For the text-containing cell, return its midpoint in [x, y] coordinate format. 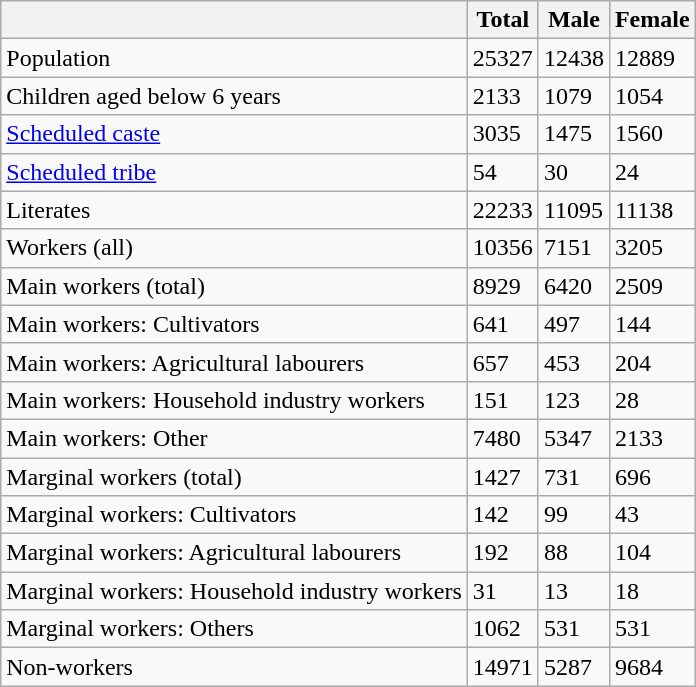
88 [574, 553]
1475 [574, 134]
Children aged below 6 years [234, 96]
8929 [502, 286]
142 [502, 515]
Main workers: Other [234, 438]
12438 [574, 58]
Main workers: Agricultural labourers [234, 362]
Marginal workers: Others [234, 629]
657 [502, 362]
1427 [502, 477]
Non-workers [234, 667]
99 [574, 515]
5347 [574, 438]
204 [652, 362]
Marginal workers: Cultivators [234, 515]
Population [234, 58]
31 [502, 591]
1560 [652, 134]
7151 [574, 248]
11095 [574, 210]
104 [652, 553]
151 [502, 400]
54 [502, 172]
1062 [502, 629]
Literates [234, 210]
7480 [502, 438]
Marginal workers: Agricultural labourers [234, 553]
Female [652, 20]
6420 [574, 286]
24 [652, 172]
Main workers: Cultivators [234, 324]
1054 [652, 96]
Scheduled caste [234, 134]
Marginal workers: Household industry workers [234, 591]
9684 [652, 667]
18 [652, 591]
30 [574, 172]
Male [574, 20]
3035 [502, 134]
10356 [502, 248]
144 [652, 324]
453 [574, 362]
11138 [652, 210]
497 [574, 324]
14971 [502, 667]
123 [574, 400]
13 [574, 591]
1079 [574, 96]
Workers (all) [234, 248]
22233 [502, 210]
28 [652, 400]
25327 [502, 58]
43 [652, 515]
641 [502, 324]
3205 [652, 248]
Marginal workers (total) [234, 477]
5287 [574, 667]
2509 [652, 286]
Total [502, 20]
Scheduled tribe [234, 172]
192 [502, 553]
Main workers (total) [234, 286]
12889 [652, 58]
731 [574, 477]
696 [652, 477]
Main workers: Household industry workers [234, 400]
